Search for the cell housing the specified text and yield its (X, Y) center coordinate. 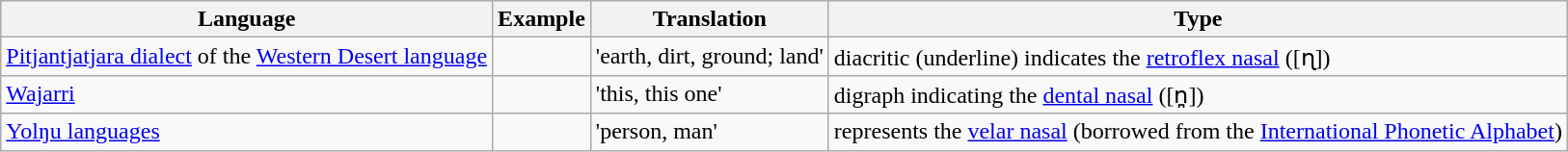
Language (247, 19)
'this, this one' (710, 94)
Pitjantjatjara dialect of the Western Desert language (247, 57)
Translation (710, 19)
'earth, dirt, ground; land' (710, 57)
diacritic (underline) indicates the retroflex nasal ([ɳ]) (1198, 57)
'person, man' (710, 132)
Example (542, 19)
Type (1198, 19)
Yolŋu languages (247, 132)
digraph indicating the dental nasal ([n̪]) (1198, 94)
represents the velar nasal (borrowed from the International Phonetic Alphabet) (1198, 132)
Wajarri (247, 94)
